Extract the (x, y) coordinate from the center of the cell holding the provided text.  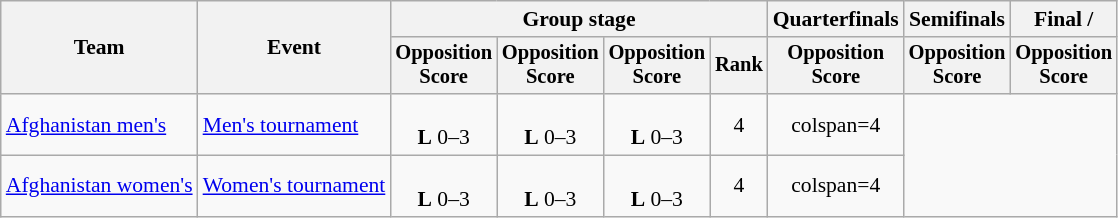
Final / (1064, 19)
Team (100, 48)
Rank (739, 66)
Afghanistan women's (100, 186)
Group stage (578, 19)
Event (294, 48)
Afghanistan men's (100, 124)
Quarterfinals (836, 19)
Women's tournament (294, 186)
Semifinals (958, 19)
Men's tournament (294, 124)
